Search for the cell housing the specified text and yield its (x, y) center coordinate. 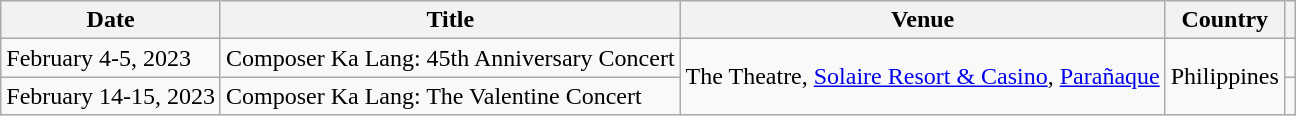
February 4-5, 2023 (111, 58)
Composer Ka Lang: 45th Anniversary Concert (450, 58)
Philippines (1224, 77)
Composer Ka Lang: The Valentine Concert (450, 96)
Venue (922, 20)
Country (1224, 20)
The Theatre, Solaire Resort & Casino, Parañaque (922, 77)
February 14-15, 2023 (111, 96)
Date (111, 20)
Title (450, 20)
